Return (x, y) of the center of cell containing provided text 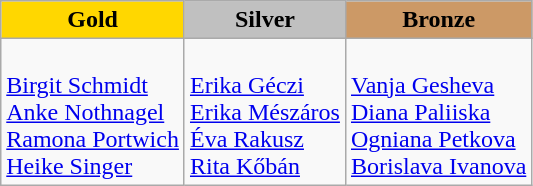
Erika GécziErika MészárosÉva RakuszRita Kőbán (264, 112)
Birgit SchmidtAnke NothnagelRamona PortwichHeike Singer (93, 112)
Gold (93, 20)
Vanja GeshevaDiana PaliiskaOgniana PetkovaBorislava Ivanova (438, 112)
Bronze (438, 20)
Silver (264, 20)
